Return the (x, y) coordinate for the center point of the cell that contains the specified text.  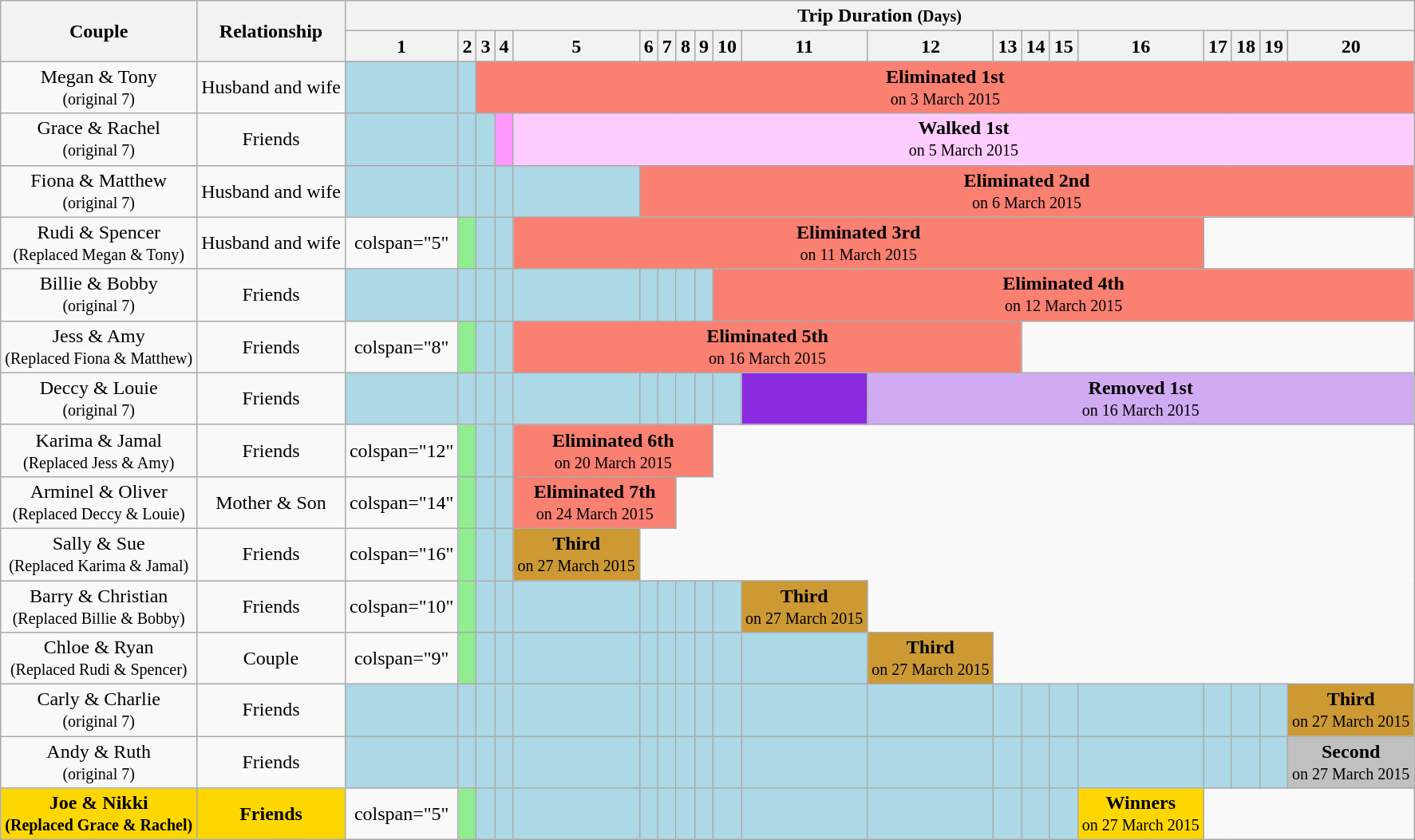
7 (667, 46)
Mother & Son (271, 503)
Karima & Jamal(Replaced Jess & Amy) (99, 450)
6 (648, 46)
14 (1036, 46)
20 (1351, 46)
Eliminated 3rdon 11 March 2015 (859, 243)
12 (931, 46)
colspan="10" (401, 606)
Chloe & Ryan(Replaced Rudi & Spencer) (99, 659)
15 (1063, 46)
colspan="9" (401, 659)
Sally & Sue(Replaced Karima & Jamal) (99, 554)
colspan="8" (401, 346)
Fiona & Matthew(original 7) (99, 191)
Eliminated 1ston 3 March 2015 (945, 88)
Removed 1ston 16 March 2015 (1141, 399)
Joe & Nikki(Replaced Grace & Rachel) (99, 814)
13 (1007, 46)
Eliminated 4thon 12 March 2015 (1064, 295)
Relationship (271, 31)
Arminel & Oliver(Replaced Deccy & Louie) (99, 503)
9 (704, 46)
Deccy & Louie(original 7) (99, 399)
Secondon 27 March 2015 (1351, 763)
2 (468, 46)
Jess & Amy(Replaced Fiona & Matthew) (99, 346)
Billie & Bobby(original 7) (99, 295)
3 (485, 46)
17 (1218, 46)
10 (728, 46)
Barry & Christian(Replaced Billie & Bobby) (99, 606)
Eliminated 6thon 20 March 2015 (613, 450)
Grace & Rachel(original 7) (99, 139)
Trip Duration (Days) (879, 16)
5 (576, 46)
colspan="12" (401, 450)
Walked 1ston 5 March 2015 (964, 139)
Eliminated 2ndon 6 March 2015 (1026, 191)
Megan & Tony(original 7) (99, 88)
16 (1140, 46)
colspan="14" (401, 503)
18 (1245, 46)
Andy & Ruth(original 7) (99, 763)
11 (804, 46)
1 (401, 46)
Eliminated 5thon 16 March 2015 (768, 346)
8 (685, 46)
Carly & Charlie(original 7) (99, 710)
Rudi & Spencer(Replaced Megan & Tony) (99, 243)
4 (504, 46)
Winnerson 27 March 2015 (1140, 814)
19 (1274, 46)
Eliminated 7thon 24 March 2015 (595, 503)
colspan="16" (401, 554)
